Return (X, Y) of the center of cell containing provided text 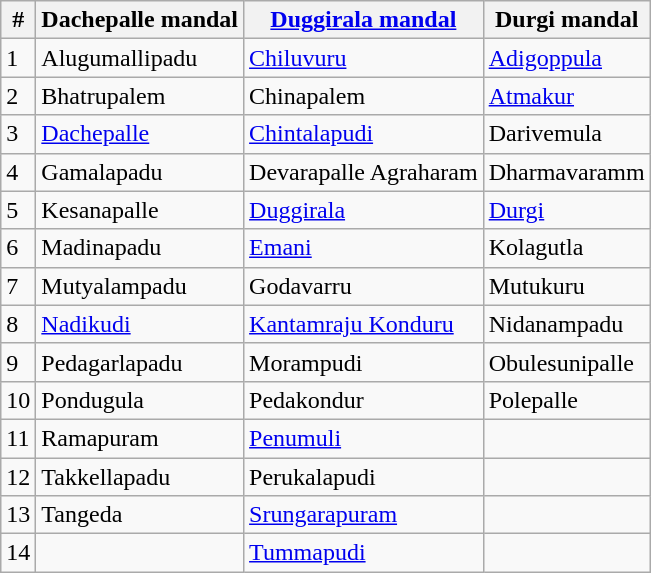
Kantamraju Konduru (364, 324)
Srungarapuram (364, 515)
6 (18, 248)
Durgi mandal (566, 20)
Tummapudi (364, 553)
2 (18, 96)
Atmakur (566, 96)
Pedakondur (364, 400)
Kesanapalle (140, 210)
Obulesunipalle (566, 362)
Emani (364, 248)
4 (18, 172)
Mutukuru (566, 286)
Bhatrupalem (140, 96)
Duggirala mandal (364, 20)
Tangeda (140, 515)
# (18, 20)
10 (18, 400)
Dharmavaramm (566, 172)
Alugumallipadu (140, 58)
Ramapuram (140, 438)
Devarapalle Agraharam (364, 172)
Chintalapudi (364, 134)
Dachepalle (140, 134)
Morampudi (364, 362)
Chiluvuru (364, 58)
Polepalle (566, 400)
Gamalapadu (140, 172)
7 (18, 286)
Pondugula (140, 400)
12 (18, 477)
Madinapadu (140, 248)
13 (18, 515)
Adigoppula (566, 58)
Darivemula (566, 134)
Durgi (566, 210)
1 (18, 58)
Kolagutla (566, 248)
Godavarru (364, 286)
Duggirala (364, 210)
3 (18, 134)
Penumuli (364, 438)
Dachepalle mandal (140, 20)
Nidanampadu (566, 324)
8 (18, 324)
Pedagarlapadu (140, 362)
14 (18, 553)
Mutyalampadu (140, 286)
Nadikudi (140, 324)
5 (18, 210)
Perukalapudi (364, 477)
11 (18, 438)
Takkellapadu (140, 477)
9 (18, 362)
Chinapalem (364, 96)
